Pinpoint the cell where the given text exists, returning its (x, y) midpoint coordinate. 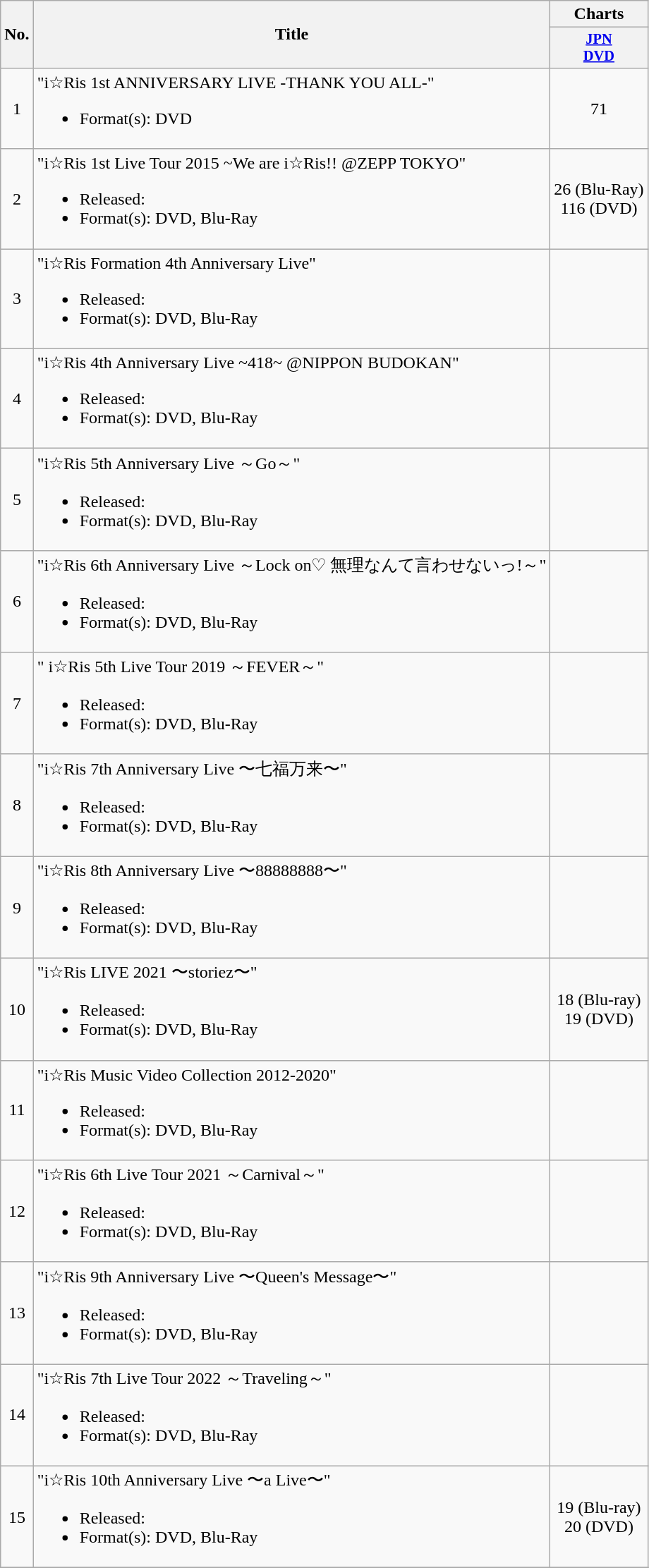
7 (17, 704)
9 (17, 907)
"i☆Ris 7th Live Tour 2022 ～Traveling～"Released: Format(s): DVD, Blu-Ray (292, 1415)
Title (292, 35)
"i☆Ris 1st Live Tour 2015 ~We are i☆Ris!! @ZEPP TOKYO"Released: Format(s): DVD, Blu-Ray (292, 199)
"i☆Ris 9th Anniversary Live 〜Queen's Message〜"Released: Format(s): DVD, Blu-Ray (292, 1313)
6 (17, 601)
19 (Blu-ray)20 (DVD) (599, 1517)
4 (17, 399)
No. (17, 35)
"i☆Ris 6th Anniversary Live ～Lock on♡ 無理なんて言わせないっ!～"Released: Format(s): DVD, Blu-Ray (292, 601)
" i☆Ris 5th Live Tour 2019 ～FEVER～"Released: Format(s): DVD, Blu-Ray (292, 704)
"i☆Ris 5th Anniversary Live ～Go～"Released: Format(s): DVD, Blu-Ray (292, 499)
"i☆Ris 7th Anniversary Live 〜七福万来〜"Released: Format(s): DVD, Blu-Ray (292, 806)
12 (17, 1212)
18 (Blu-ray)19 (DVD) (599, 1010)
11 (17, 1110)
"i☆Ris 8th Anniversary Live 〜88888888〜"Released: Format(s): DVD, Blu-Ray (292, 907)
"i☆Ris Music Video Collection 2012-2020"Released: Format(s): DVD, Blu-Ray (292, 1110)
71 (599, 109)
"i☆Ris 1st ANNIVERSARY LIVE -THANK YOU ALL-"Format(s): DVD (292, 109)
"i☆Ris 6th Live Tour 2021 ～Carnival～"Released: Format(s): DVD, Blu-Ray (292, 1212)
1 (17, 109)
13 (17, 1313)
"i☆Ris Formation 4th Anniversary Live"Released: Format(s): DVD, Blu-Ray (292, 299)
Charts (599, 14)
JPNDVD (599, 48)
14 (17, 1415)
15 (17, 1517)
26 (Blu-Ray)116 (DVD) (599, 199)
"i☆Ris 4th Anniversary Live ~418~ @NIPPON BUDOKAN"Released: Format(s): DVD, Blu-Ray (292, 399)
"i☆Ris LIVE 2021 〜storiez〜"Released: Format(s): DVD, Blu-Ray (292, 1010)
3 (17, 299)
2 (17, 199)
"i☆Ris 10th Anniversary Live 〜a Live〜"Released: Format(s): DVD, Blu-Ray (292, 1517)
8 (17, 806)
5 (17, 499)
10 (17, 1010)
